Scan for the cell matching the given text and deliver its [x, y] coordinate at center. 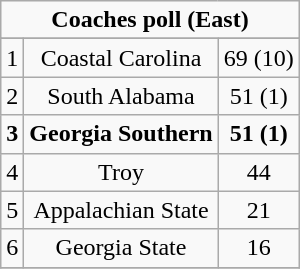
Troy [121, 172]
44 [258, 172]
21 [258, 210]
69 (10) [258, 58]
Coaches poll (East) [150, 20]
1 [12, 58]
5 [12, 210]
Georgia Southern [121, 134]
2 [12, 96]
South Alabama [121, 96]
Georgia State [121, 248]
6 [12, 248]
Coastal Carolina [121, 58]
Appalachian State [121, 210]
3 [12, 134]
16 [258, 248]
4 [12, 172]
